Locate the cell with the specified text and output its [X, Y] center coordinate. 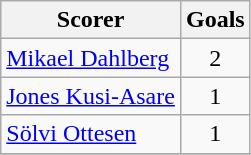
Sölvi Ottesen [91, 134]
Mikael Dahlberg [91, 58]
Goals [215, 20]
Scorer [91, 20]
Jones Kusi-Asare [91, 96]
2 [215, 58]
